Determine the (x, y) coordinate at the center of the cell enclosing the given text.  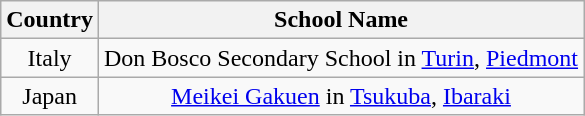
Meikei Gakuen in Tsukuba, Ibaraki (340, 96)
School Name (340, 20)
Japan (50, 96)
Country (50, 20)
Don Bosco Secondary School in Turin, Piedmont (340, 58)
Italy (50, 58)
